Capture the cell that displays the provided text and extract its [X, Y] central coordinate. 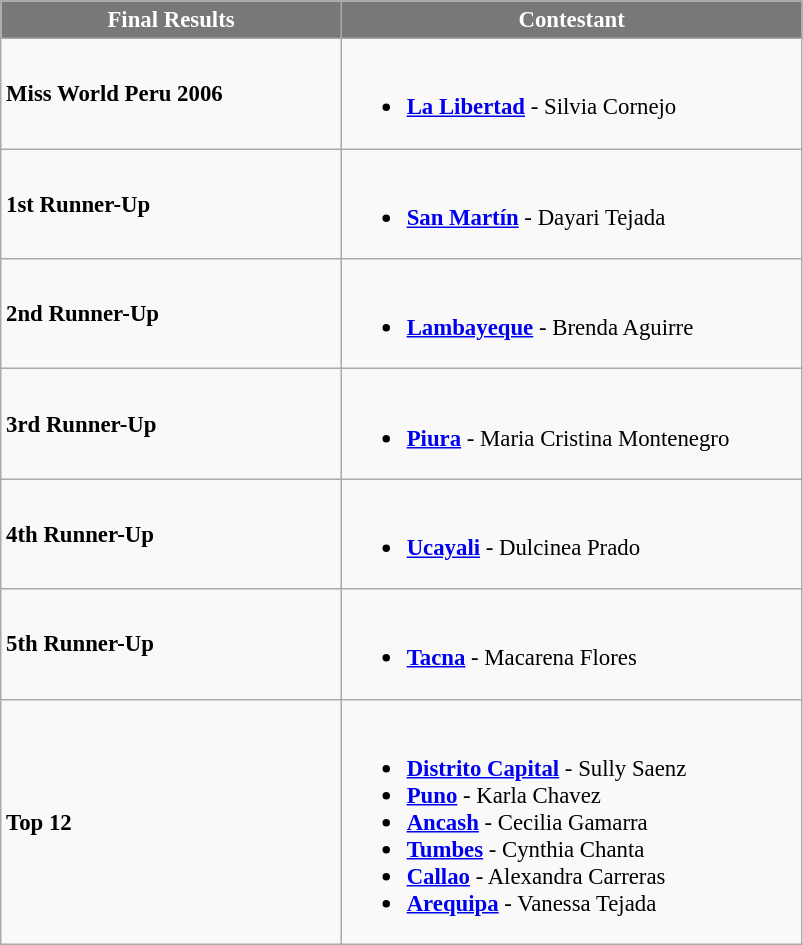
1st Runner-Up [172, 204]
Final Results [172, 20]
3rd Runner-Up [172, 424]
La Libertad - Silvia Cornejo [572, 94]
Top 12 [172, 822]
San Martín - Dayari Tejada [572, 204]
Contestant [572, 20]
Piura - Maria Cristina Montenegro [572, 424]
5th Runner-Up [172, 644]
2nd Runner-Up [172, 314]
Lambayeque - Brenda Aguirre [572, 314]
Ucayali - Dulcinea Prado [572, 534]
4th Runner-Up [172, 534]
Tacna - Macarena Flores [572, 644]
Miss World Peru 2006 [172, 94]
